Capture the cell that displays the provided text and extract its (X, Y) central coordinate. 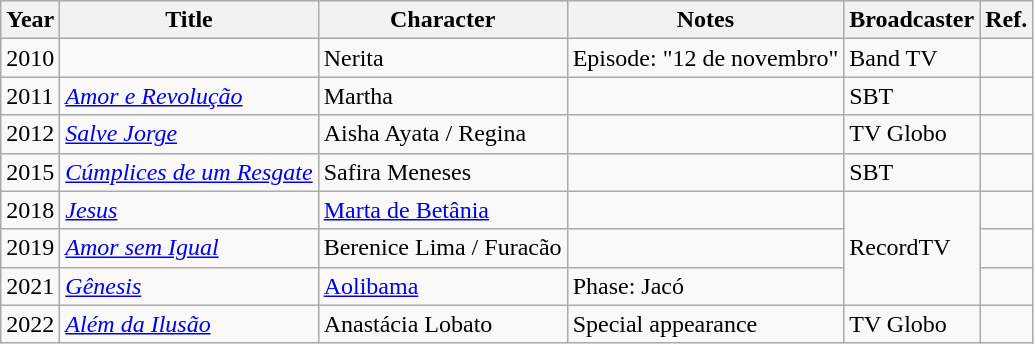
Special appearance (706, 324)
Cúmplices de um Resgate (189, 172)
Berenice Lima / Furacão (442, 248)
2011 (30, 96)
Aisha Ayata / Regina (442, 134)
2018 (30, 210)
RecordTV (912, 248)
Year (30, 20)
Phase: Jacó (706, 286)
2022 (30, 324)
2019 (30, 248)
Marta de Betânia (442, 210)
2015 (30, 172)
2010 (30, 58)
Salve Jorge (189, 134)
Character (442, 20)
Broadcaster (912, 20)
Amor sem Igual (189, 248)
Episode: "12 de novembro" (706, 58)
Nerita (442, 58)
Amor e Revolução (189, 96)
Notes (706, 20)
Martha (442, 96)
Anastácia Lobato (442, 324)
Ref. (1006, 20)
Além da Ilusão (189, 324)
Aolibama (442, 286)
Jesus (189, 210)
2012 (30, 134)
2021 (30, 286)
Gênesis (189, 286)
Band TV (912, 58)
Title (189, 20)
Safira Meneses (442, 172)
